Return the [X, Y] coordinate for the center point of the cell that contains the specified text.  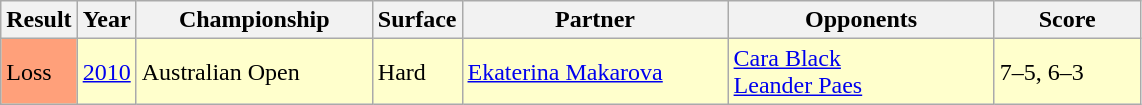
Partner [595, 20]
2010 [106, 72]
Opponents [861, 20]
Ekaterina Makarova [595, 72]
Championship [254, 20]
7–5, 6–3 [1067, 72]
Cara Black Leander Paes [861, 72]
Year [106, 20]
Loss [39, 72]
Result [39, 20]
Australian Open [254, 72]
Score [1067, 20]
Hard [417, 72]
Surface [417, 20]
